Return (X, Y) of the center of cell containing provided text 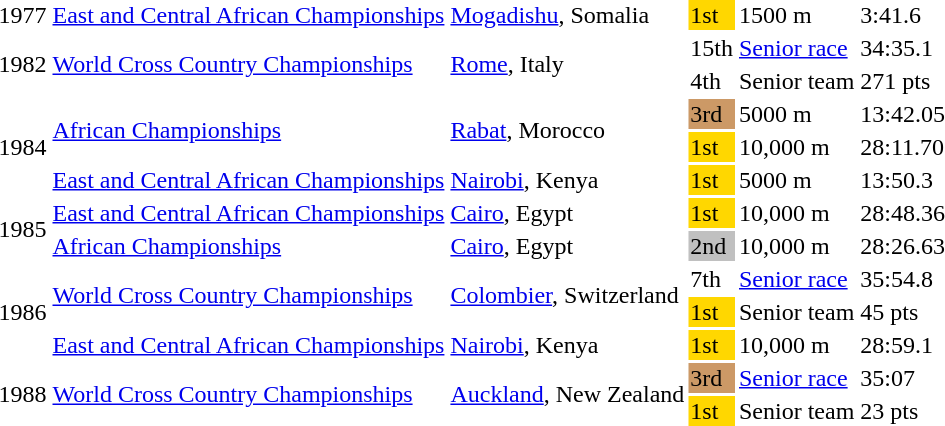
4th (712, 81)
2nd (712, 246)
15th (712, 48)
Rome, Italy (568, 64)
1500 m (797, 15)
Rabat, Morocco (568, 130)
Auckland, New Zealand (568, 394)
Mogadishu, Somalia (568, 15)
7th (712, 279)
Colombier, Switzerland (568, 296)
